Determine the [x, y] coordinate at the center of the cell enclosing the given text.  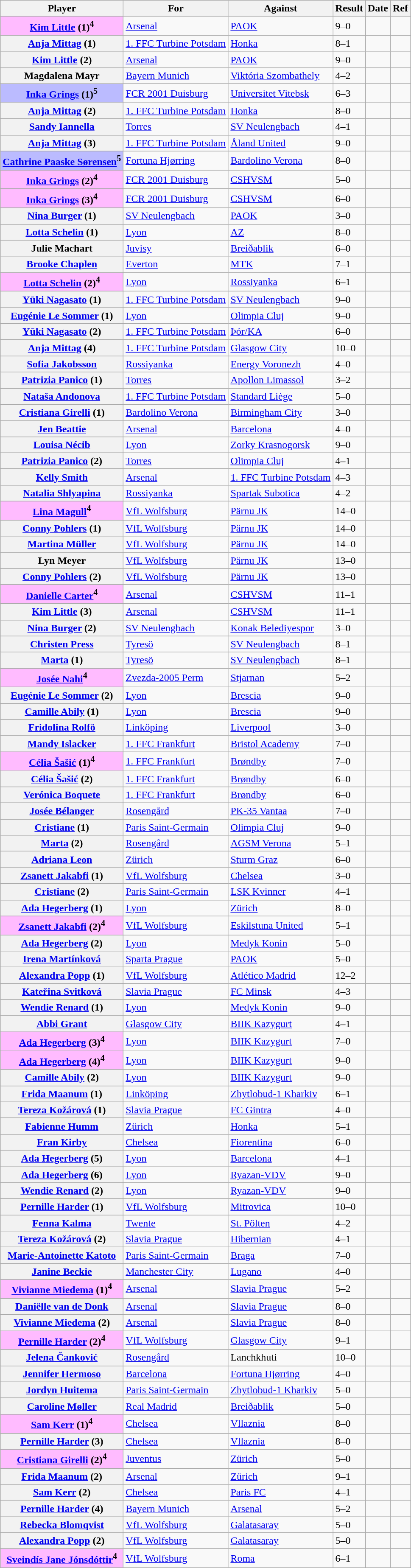
Åland United [281, 143]
For [176, 8]
Eugénie Le Sommer (2) [62, 695]
Josée Nahi4 [62, 678]
Fabienne Humm [62, 1126]
Lyn Meyer [62, 560]
Zvezda-2005 Perm [176, 678]
MTK [281, 264]
St. Pölten [281, 1223]
Lina Magull4 [62, 511]
Alexandra Popp (2) [62, 1541]
Kelly Smith [62, 477]
Liverpool [281, 728]
Nina Burger (2) [62, 628]
Fridolina Rolfö [62, 728]
Zsanett Jakabfi (1) [62, 876]
Célia Šašić (2) [62, 779]
Jelena Čanković [62, 1358]
Fenna Kalma [62, 1223]
Hibernian [281, 1239]
Daniëlle van de Donk [62, 1307]
Inka Grings (3)4 [62, 199]
Mitrovica [281, 1207]
Everton [176, 264]
Tereza Kožárová (1) [62, 1110]
Birmingham City [281, 412]
Roma [281, 1559]
Stjarnan [281, 678]
Ada Hegerberg (6) [62, 1175]
Yūki Nagasato (1) [62, 300]
Þór/KA [281, 332]
Real Madrid [176, 1406]
Kim Little (3) [62, 612]
AGSM Verona [281, 843]
Lotta Schelin (2)4 [62, 282]
Pernille Harder (4) [62, 1509]
Ada Hegerberg (1) [62, 908]
Ada Hegerberg (4)4 [62, 1061]
Fiorentina [281, 1142]
Atlético Madrid [281, 975]
Frida Maanum (2) [62, 1476]
Apollon Limassol [281, 380]
Marta (1) [62, 660]
Anja Mittag (2) [62, 111]
Julie Machart [62, 248]
Conny Pohlers (1) [62, 528]
Wendie Renard (1) [62, 1008]
PK-35 Vantaa [281, 811]
Juvisy [176, 248]
Twente [176, 1223]
Vivianne Miedema (1)4 [62, 1289]
Standard Liège [281, 396]
Against [281, 8]
7–1 [349, 264]
Sofia Jakobsson [62, 364]
Result [349, 8]
Cristiana Girelli (2)4 [62, 1459]
Ref [400, 8]
Anja Mittag (1) [62, 43]
Pernille Harder (1) [62, 1207]
Cathrine Paaske Sørensen5 [62, 160]
Kim Little (2) [62, 59]
Inka Grings (1)5 [62, 93]
Universitet Vitebsk [281, 93]
AZ [281, 232]
Magdalena Mayr [62, 76]
Marta (2) [62, 843]
LSK Kvinner [281, 892]
Danielle Carter4 [62, 594]
Sveindís Jane Jónsdóttir4 [62, 1559]
Lanchkhuti [281, 1358]
Jennifer Hermoso [62, 1374]
Eskilstuna United [281, 926]
Energy Voronezh [281, 364]
Louisa Nécib [62, 445]
Bristol Academy [281, 744]
Sturm Graz [281, 860]
Abbi Grant [62, 1024]
Sparta Prague [176, 959]
Irena Martínková [62, 959]
Camille Abily (1) [62, 711]
Christen Press [62, 644]
Player [62, 8]
Date [377, 8]
Eugénie Le Sommer (1) [62, 316]
Zsanett Jakabfi (2)4 [62, 926]
Manchester City [176, 1271]
12–2 [349, 975]
Pernille Harder (2)4 [62, 1341]
Célia Šašić (1)4 [62, 761]
Caroline Møller [62, 1406]
Brooke Chaplen [62, 264]
Anja Mittag (3) [62, 143]
Ada Hegerberg (3)4 [62, 1041]
Sam Kerr (2) [62, 1492]
Sam Kerr (1)4 [62, 1424]
Conny Pohlers (2) [62, 577]
Cristiane (1) [62, 827]
Inka Grings (2)4 [62, 180]
FC Gintra [281, 1110]
FC Minsk [281, 991]
Cristiane (2) [62, 892]
3–2 [349, 380]
Mandy Islacker [62, 744]
Spartak Subotica [281, 493]
Martina Müller [62, 544]
Lugano [281, 1271]
Rebecka Blomqvist [62, 1525]
Frida Maanum (1) [62, 1094]
Ada Hegerberg (2) [62, 943]
Fran Kirby [62, 1142]
Camille Abily (2) [62, 1078]
Viktória Szombathely [281, 76]
Lotta Schelin (1) [62, 232]
Braga [281, 1255]
Jen Beattie [62, 428]
Anja Mittag (4) [62, 348]
6–3 [349, 93]
Yūki Nagasato (2) [62, 332]
Paris FC [281, 1492]
Zorky Krasnogorsk [281, 445]
Natalia Shlyapina [62, 493]
Josée Bélanger [62, 811]
Nina Burger (1) [62, 216]
Tereza Kožárová (2) [62, 1239]
Jordyn Huitema [62, 1390]
Kim Little (1)4 [62, 26]
Konak Belediyespor [281, 628]
Kateřina Svitková [62, 991]
Patrizia Panico (2) [62, 461]
Nataša Andonova [62, 396]
Juventus [176, 1459]
Wendie Renard (2) [62, 1191]
Patrizia Panico (1) [62, 380]
Verónica Boquete [62, 795]
Vivianne Miedema (2) [62, 1323]
Alexandra Popp (1) [62, 975]
Cristiana Girelli (1) [62, 412]
Ada Hegerberg (5) [62, 1158]
Pernille Harder (3) [62, 1441]
Marie-Antoinette Katoto [62, 1255]
Janine Beckie [62, 1271]
Sandy Iannella [62, 127]
Adriana Leon [62, 860]
